Detect which cell encompasses the target text, then output its [X, Y] center coordinate. 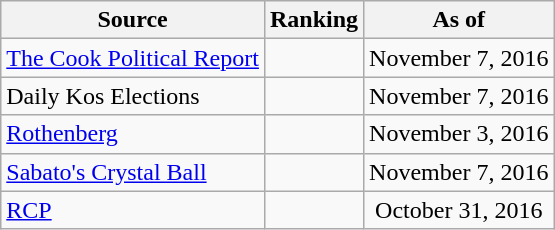
RCP [133, 210]
November 3, 2016 [459, 134]
The Cook Political Report [133, 58]
Ranking [314, 20]
October 31, 2016 [459, 210]
Rothenberg [133, 134]
As of [459, 20]
Daily Kos Elections [133, 96]
Source [133, 20]
Sabato's Crystal Ball [133, 172]
